Scan for the cell matching the given text and deliver its (x, y) coordinate at center. 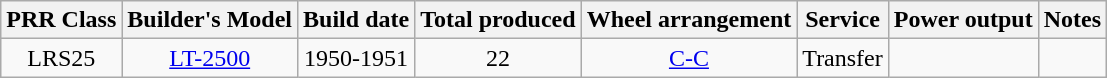
22 (498, 58)
Power output (963, 20)
Total produced (498, 20)
LRS25 (62, 58)
Builder's Model (210, 20)
PRR Class (62, 20)
Notes (1072, 20)
Build date (356, 20)
LT-2500 (210, 58)
C-C (689, 58)
Transfer (843, 58)
1950-1951 (356, 58)
Wheel arrangement (689, 20)
Service (843, 20)
